Find where the given text appears and provide that cell's center as [x, y] coordinate. 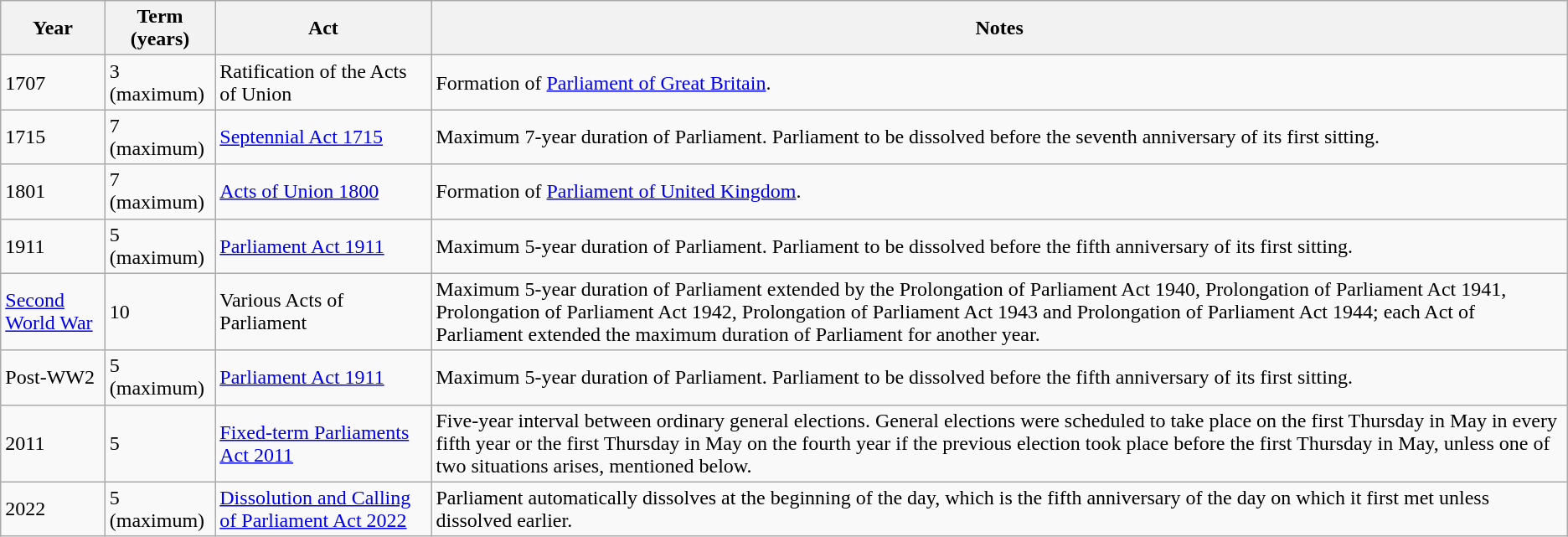
Acts of Union 1800 [323, 191]
Year [53, 28]
1801 [53, 191]
Dissolution and Calling of Parliament Act 2022 [323, 509]
2011 [53, 443]
2022 [53, 509]
5 [160, 443]
Various Acts of Parliament [323, 312]
Formation of Parliament of United Kingdom. [999, 191]
10 [160, 312]
Notes [999, 28]
Term (years) [160, 28]
Formation of Parliament of Great Britain. [999, 82]
Act [323, 28]
Post-WW2 [53, 377]
Second World War [53, 312]
Septennial Act 1715 [323, 137]
3 (maximum) [160, 82]
1911 [53, 246]
Maximum 7-year duration of Parliament. Parliament to be dissolved before the seventh anniversary of its first sitting. [999, 137]
1715 [53, 137]
Ratification of the Acts of Union [323, 82]
Fixed-term Parliaments Act 2011 [323, 443]
1707 [53, 82]
